Scan for the cell matching the given text and deliver its (x, y) coordinate at center. 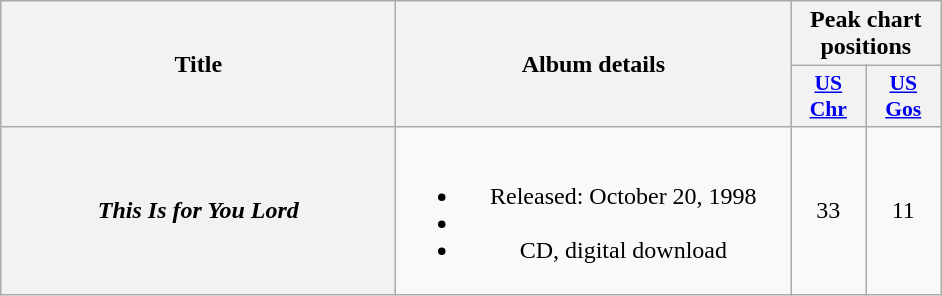
Released: October 20, 1998CD, digital download (594, 210)
Peak chart positions (866, 34)
Album details (594, 64)
USChr (828, 96)
Title (198, 64)
11 (904, 210)
33 (828, 210)
This Is for You Lord (198, 210)
USGos (904, 96)
